Search for the cell housing the specified text and yield its [x, y] center coordinate. 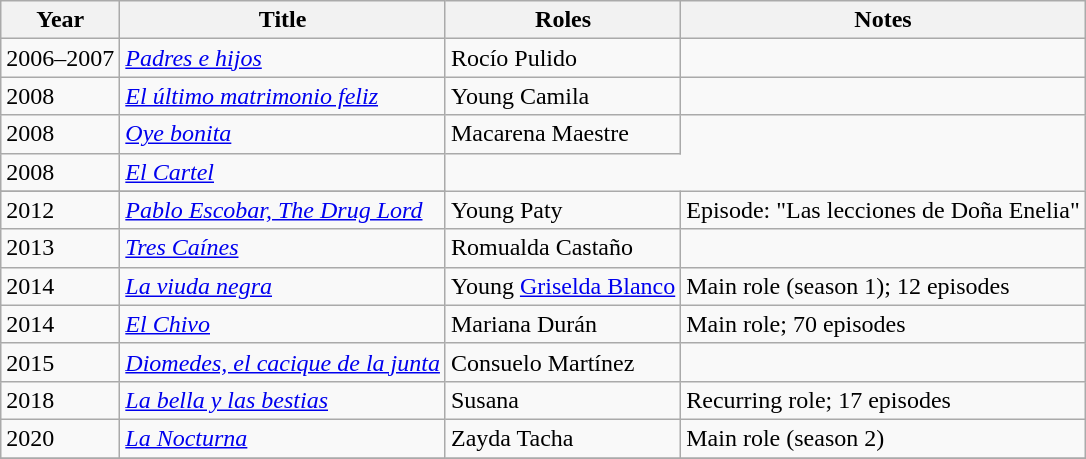
Romualda Castaño [562, 248]
Pablo Escobar, The Drug Lord [283, 210]
Recurring role; 17 episodes [884, 400]
Roles [562, 20]
Padres e hijos [283, 58]
Diomedes, el cacique de la junta [283, 362]
Main role (season 1); 12 episodes [884, 286]
Macarena Maestre [562, 134]
Oye bonita [283, 134]
El último matrimonio feliz [283, 96]
2020 [60, 438]
2012 [60, 210]
Mariana Durán [562, 324]
La viuda negra [283, 286]
Consuelo Martínez [562, 362]
Young Paty [562, 210]
Title [283, 20]
Young Griselda Blanco [562, 286]
Young Camila [562, 96]
Notes [884, 20]
Main role (season 2) [884, 438]
2006–2007 [60, 58]
Susana [562, 400]
2018 [60, 400]
La Nocturna [283, 438]
Rocío Pulido [562, 58]
Zayda Tacha [562, 438]
Year [60, 20]
2015 [60, 362]
El Chivo [283, 324]
Tres Caínes [283, 248]
El Cartel [283, 172]
Main role; 70 episodes [884, 324]
Episode: "Las lecciones de Doña Enelia" [884, 210]
2013 [60, 248]
La bella y las bestias [283, 400]
